Pinpoint the cell where the given text exists, returning its [x, y] midpoint coordinate. 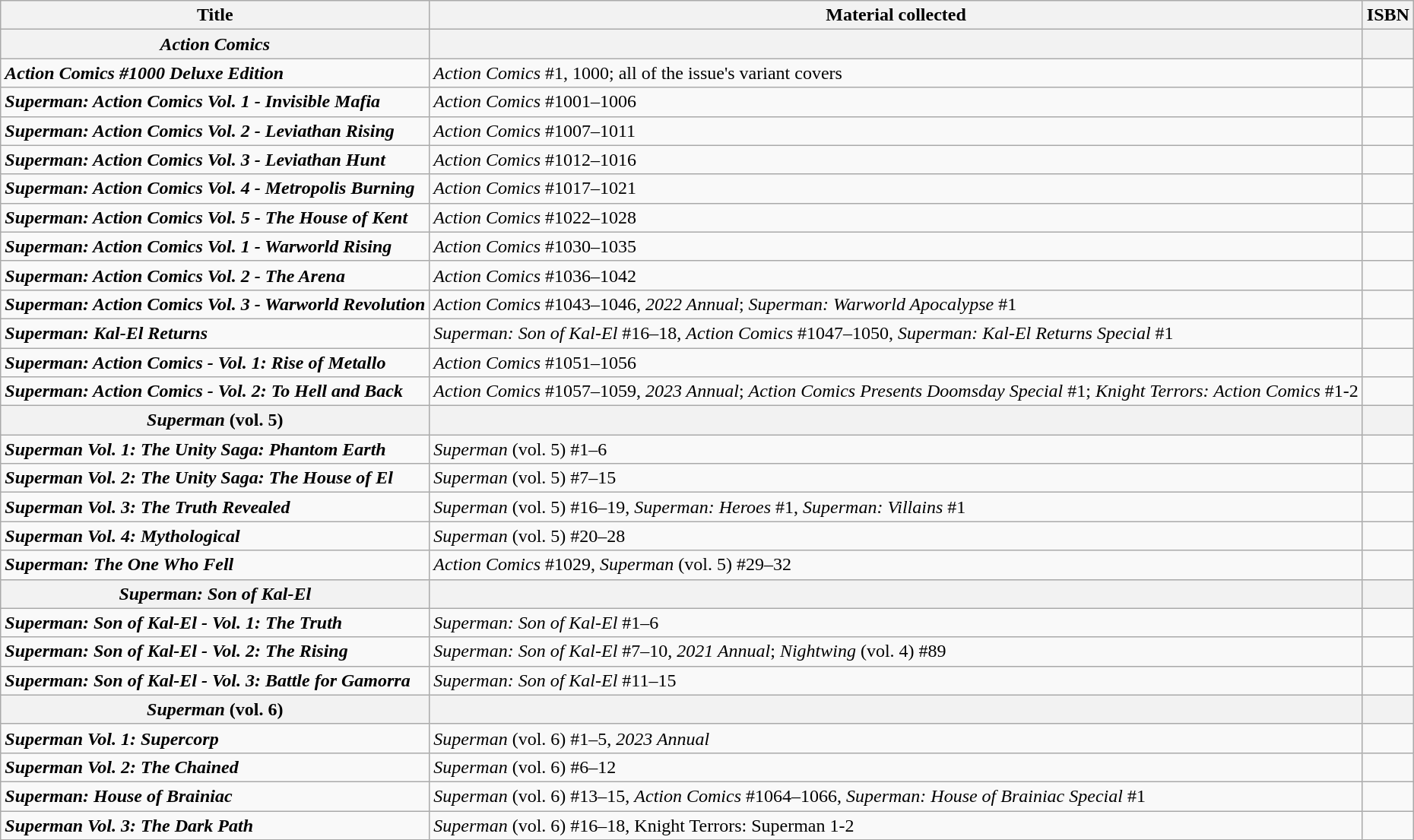
Superman: Son of Kal-El #16–18, Action Comics #1047–1050, Superman: Kal-El Returns Special #1 [896, 333]
Material collected [896, 15]
Superman Vol. 4: Mythological [215, 536]
Superman: Son of Kal-El [215, 594]
Superman: Son of Kal-El #7–10, 2021 Annual; Nightwing (vol. 4) #89 [896, 651]
Superman: Action Comics Vol. 3 - Leviathan Hunt [215, 160]
Superman (vol. 5) [215, 420]
Superman: Son of Kal-El - Vol. 2: The Rising [215, 651]
Superman: Son of Kal-El - Vol. 1: The Truth [215, 623]
Action Comics #1017–1021 [896, 189]
Action Comics #1022–1028 [896, 217]
Action Comics #1012–1016 [896, 160]
Superman: House of Brainiac [215, 796]
Superman: Action Comics Vol. 1 - Warworld Rising [215, 246]
Superman Vol. 3: The Dark Path [215, 825]
Superman: Action Comics - Vol. 2: To Hell and Back [215, 391]
ISBN [1388, 15]
Action Comics [215, 44]
Superman: Kal-El Returns [215, 333]
Superman (vol. 6) #6–12 [896, 767]
Superman: Son of Kal-El #1–6 [896, 623]
Superman: Action Comics Vol. 4 - Metropolis Burning [215, 189]
Superman: Action Comics - Vol. 1: Rise of Metallo [215, 363]
Action Comics #1029, Superman (vol. 5) #29–32 [896, 565]
Superman (vol. 5) #1–6 [896, 449]
Superman (vol. 6) #16–18, Knight Terrors: Superman 1-2 [896, 825]
Superman (vol. 5) #16–19, Superman: Heroes #1, Superman: Villains #1 [896, 507]
Superman (vol. 6) #1–5, 2023 Annual [896, 738]
Action Comics #1036–1042 [896, 275]
Superman (vol. 6) [215, 709]
Superman: Son of Kal-El - Vol. 3: Battle for Gamorra [215, 680]
Superman (vol. 6) #13–15, Action Comics #1064–1066, Superman: House of Brainiac Special #1 [896, 796]
Superman Vol. 3: The Truth Revealed [215, 507]
Action Comics #1, 1000; all of the issue's variant covers [896, 73]
Superman Vol. 1: Supercorp [215, 738]
Superman Vol. 2: The Unity Saga: The House of El [215, 478]
Action Comics #1001–1006 [896, 102]
Superman: The One Who Fell [215, 565]
Action Comics #1057–1059, 2023 Annual; Action Comics Presents Doomsday Special #1; Knight Terrors: Action Comics #1-2 [896, 391]
Superman (vol. 5) #20–28 [896, 536]
Action Comics #1007–1011 [896, 131]
Superman (vol. 5) #7–15 [896, 478]
Action Comics #1000 Deluxe Edition [215, 73]
Superman: Action Comics Vol. 5 - The House of Kent [215, 217]
Superman Vol. 1: The Unity Saga: Phantom Earth [215, 449]
Title [215, 15]
Superman: Son of Kal-El #11–15 [896, 680]
Action Comics #1043–1046, 2022 Annual; Superman: Warworld Apocalypse #1 [896, 304]
Superman Vol. 2: The Chained [215, 767]
Superman: Action Comics Vol. 2 - The Arena [215, 275]
Superman: Action Comics Vol. 2 - Leviathan Rising [215, 131]
Superman: Action Comics Vol. 3 - Warworld Revolution [215, 304]
Action Comics #1030–1035 [896, 246]
Superman: Action Comics Vol. 1 - Invisible Mafia [215, 102]
Action Comics #1051–1056 [896, 363]
